Return the (X, Y) coordinate for the center point of the cell that contains the specified text.  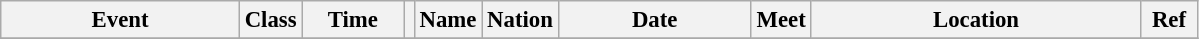
Event (120, 20)
Name (448, 20)
Class (270, 20)
Time (353, 20)
Location (976, 20)
Meet (781, 20)
Nation (520, 20)
Date (654, 20)
Ref (1169, 20)
